Search for the cell housing the specified text and yield its [x, y] center coordinate. 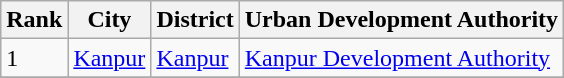
Rank [34, 20]
District [195, 20]
Kanpur Development Authority [401, 58]
1 [34, 58]
Urban Development Authority [401, 20]
City [110, 20]
